Pinpoint the cell where the given text exists, returning its (X, Y) midpoint coordinate. 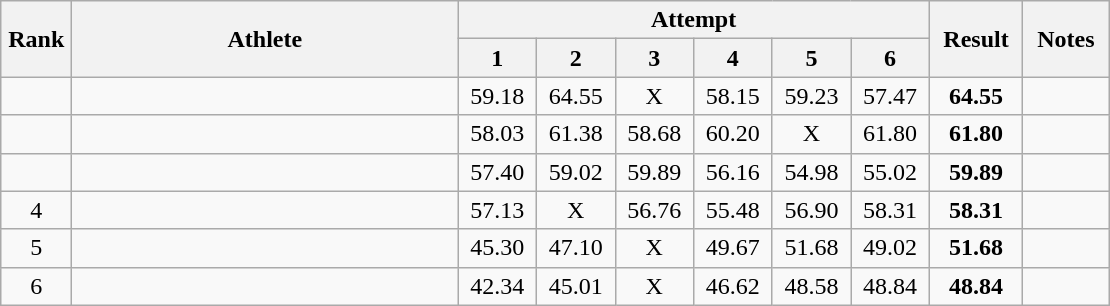
Notes (1066, 39)
Rank (36, 39)
56.90 (812, 210)
Athlete (265, 39)
57.47 (890, 96)
49.02 (890, 248)
55.02 (890, 172)
2 (576, 58)
56.76 (654, 210)
49.67 (734, 248)
56.16 (734, 172)
54.98 (812, 172)
58.03 (498, 134)
59.02 (576, 172)
60.20 (734, 134)
59.18 (498, 96)
Attempt (694, 20)
45.30 (498, 248)
57.40 (498, 172)
48.58 (812, 286)
42.34 (498, 286)
45.01 (576, 286)
1 (498, 58)
46.62 (734, 286)
57.13 (498, 210)
3 (654, 58)
47.10 (576, 248)
Result (976, 39)
59.23 (812, 96)
55.48 (734, 210)
61.38 (576, 134)
58.15 (734, 96)
58.68 (654, 134)
